For the text-containing cell, return its midpoint in [X, Y] coordinate format. 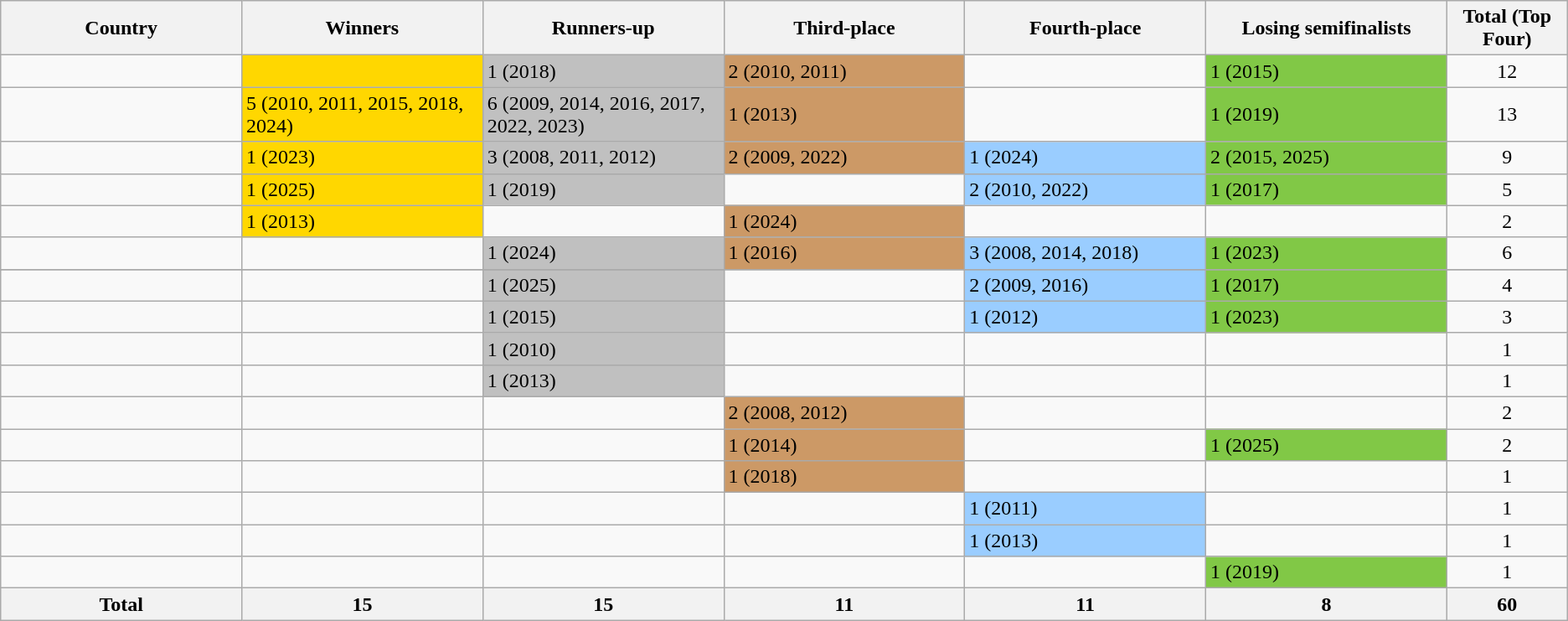
4 [1507, 285]
Fourth-place [1086, 28]
2 (2009, 2022) [844, 158]
Winners [363, 28]
Country [121, 28]
6 [1507, 253]
2 (2015, 2025) [1327, 158]
1 (2016) [844, 253]
3 (2008, 2014, 2018) [1086, 253]
1 (2012) [1086, 317]
Losing semifinalists [1327, 28]
2 (2009, 2016) [1086, 285]
Total [121, 604]
12 [1507, 71]
5 (2010, 2011, 2015, 2018, 2024) [363, 114]
60 [1507, 604]
9 [1507, 158]
1 (2011) [1086, 509]
13 [1507, 114]
3 [1507, 317]
6 (2009, 2014, 2016, 2017, 2022, 2023) [603, 114]
5 [1507, 189]
8 [1327, 604]
Third-place [844, 28]
2 (2010, 2011) [844, 71]
1 (2010) [603, 349]
3 (2008, 2011, 2012) [603, 158]
2 (2010, 2022) [1086, 189]
Total (Top Four) [1507, 28]
2 (2008, 2012) [844, 412]
Runners-up [603, 28]
1 (2014) [844, 445]
